Return [X, Y] of the center of cell containing provided text 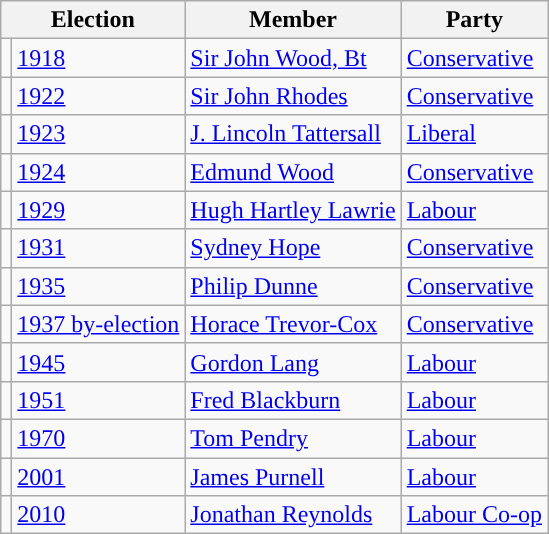
Member [293, 20]
Jonathan Reynolds [293, 515]
Philip Dunne [293, 286]
1922 [98, 96]
1931 [98, 248]
Labour Co-op [474, 515]
1929 [98, 210]
Horace Trevor-Cox [293, 324]
Sydney Hope [293, 248]
1945 [98, 362]
1935 [98, 286]
Fred Blackburn [293, 400]
Election [93, 20]
Liberal [474, 134]
1951 [98, 400]
Hugh Hartley Lawrie [293, 210]
1924 [98, 172]
Sir John Wood, Bt [293, 58]
1923 [98, 134]
Party [474, 20]
2010 [98, 515]
Sir John Rhodes [293, 96]
2001 [98, 477]
J. Lincoln Tattersall [293, 134]
James Purnell [293, 477]
1937 by-election [98, 324]
Edmund Wood [293, 172]
Gordon Lang [293, 362]
1918 [98, 58]
Tom Pendry [293, 438]
1970 [98, 438]
